Pinpoint the cell where the given text exists, returning its [x, y] midpoint coordinate. 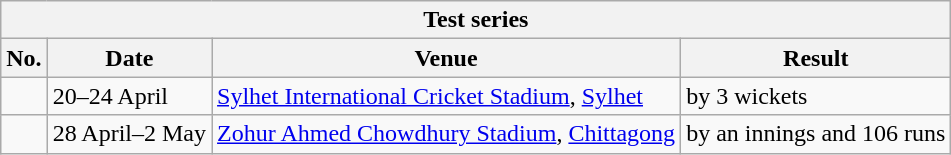
Venue [446, 58]
Sylhet International Cricket Stadium, Sylhet [446, 96]
20–24 April [129, 96]
by an innings and 106 runs [816, 134]
Result [816, 58]
No. [24, 58]
Test series [476, 20]
Date [129, 58]
28 April–2 May [129, 134]
Zohur Ahmed Chowdhury Stadium, Chittagong [446, 134]
by 3 wickets [816, 96]
